Identify which cell holds the provided text, then report its (x, y) central coordinate. 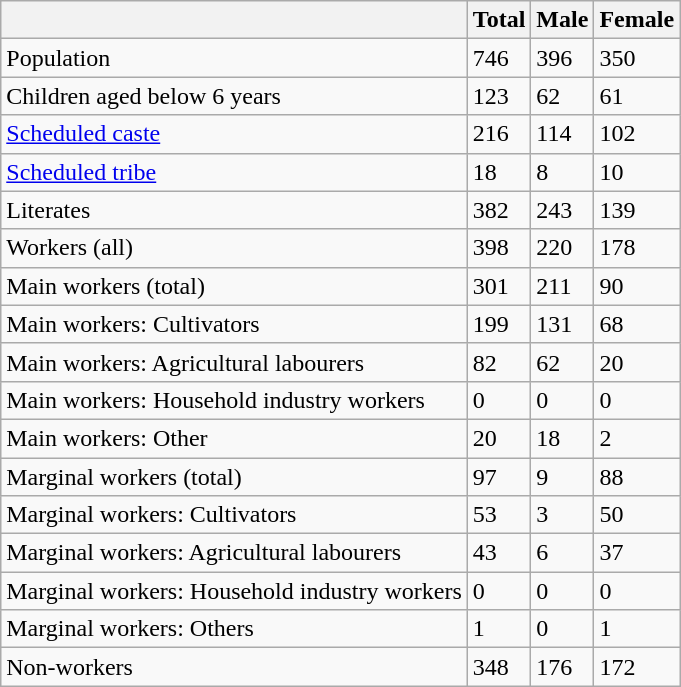
Main workers (total) (234, 286)
6 (562, 553)
176 (562, 667)
348 (499, 667)
Workers (all) (234, 248)
88 (637, 477)
Marginal workers: Cultivators (234, 515)
10 (637, 172)
102 (637, 134)
Marginal workers: Household industry workers (234, 591)
350 (637, 58)
90 (637, 286)
243 (562, 210)
220 (562, 248)
172 (637, 667)
50 (637, 515)
3 (562, 515)
61 (637, 96)
396 (562, 58)
2 (637, 438)
8 (562, 172)
178 (637, 248)
9 (562, 477)
43 (499, 553)
216 (499, 134)
301 (499, 286)
Marginal workers: Others (234, 629)
199 (499, 324)
82 (499, 362)
131 (562, 324)
53 (499, 515)
Main workers: Other (234, 438)
Female (637, 20)
Main workers: Agricultural labourers (234, 362)
68 (637, 324)
139 (637, 210)
Male (562, 20)
Children aged below 6 years (234, 96)
97 (499, 477)
Total (499, 20)
Marginal workers: Agricultural labourers (234, 553)
398 (499, 248)
Population (234, 58)
Scheduled caste (234, 134)
114 (562, 134)
211 (562, 286)
Main workers: Household industry workers (234, 400)
123 (499, 96)
Non-workers (234, 667)
746 (499, 58)
Marginal workers (total) (234, 477)
Scheduled tribe (234, 172)
37 (637, 553)
Main workers: Cultivators (234, 324)
382 (499, 210)
Literates (234, 210)
